Locate the cell with the specified text and output its [X, Y] center coordinate. 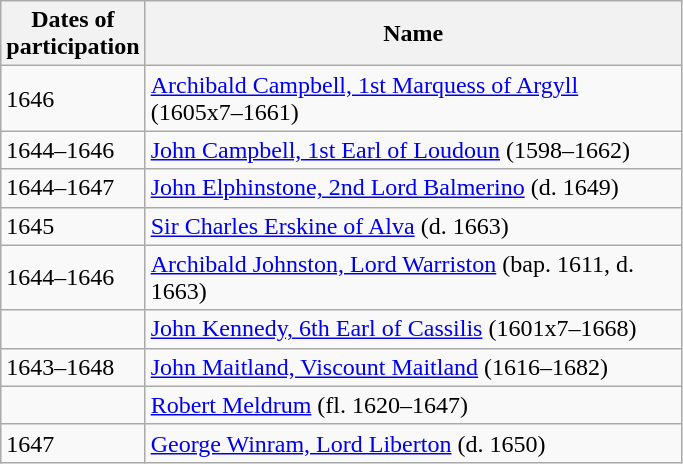
1645 [73, 226]
Dates of participation [73, 34]
John Campbell, 1st Earl of Loudoun (1598–1662) [413, 150]
Archibald Johnston, Lord Warriston (bap. 1611, d. 1663) [413, 278]
1643–1648 [73, 367]
Robert Meldrum (fl. 1620–1647) [413, 405]
Sir Charles Erskine of Alva (d. 1663) [413, 226]
George Winram, Lord Liberton (d. 1650) [413, 443]
Name [413, 34]
John Maitland, Viscount Maitland (1616–1682) [413, 367]
John Elphinstone, 2nd Lord Balmerino (d. 1649) [413, 188]
Archibald Campbell, 1st Marquess of Argyll (1605x7–1661) [413, 98]
John Kennedy, 6th Earl of Cassilis (1601x7–1668) [413, 329]
1646 [73, 98]
1647 [73, 443]
1644–1647 [73, 188]
